Find where the given text appears and provide that cell's center as (X, Y) coordinate. 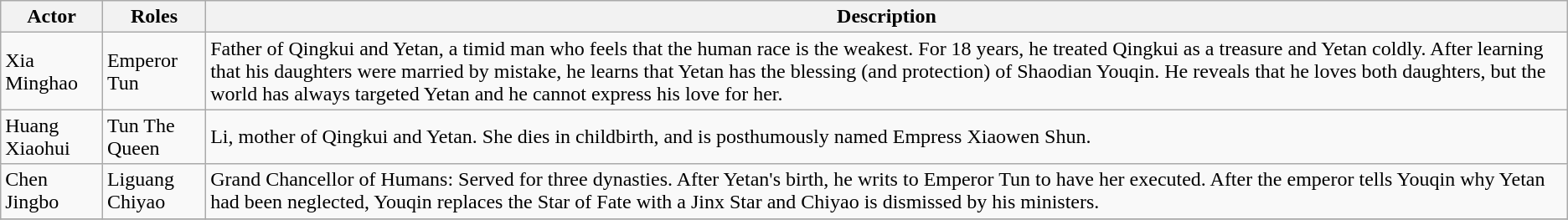
Roles (154, 17)
Description (887, 17)
Actor (52, 17)
Huang Xiaohui (52, 137)
Emperor Tun (154, 71)
Li, mother of Qingkui and Yetan. She dies in childbirth, and is posthumously named Empress Xiaowen Shun. (887, 137)
Xia Minghao (52, 71)
Chen Jingbo (52, 191)
Tun The Queen (154, 137)
Liguang Chiyao (154, 191)
